For the text-containing cell, return its midpoint in [X, Y] coordinate format. 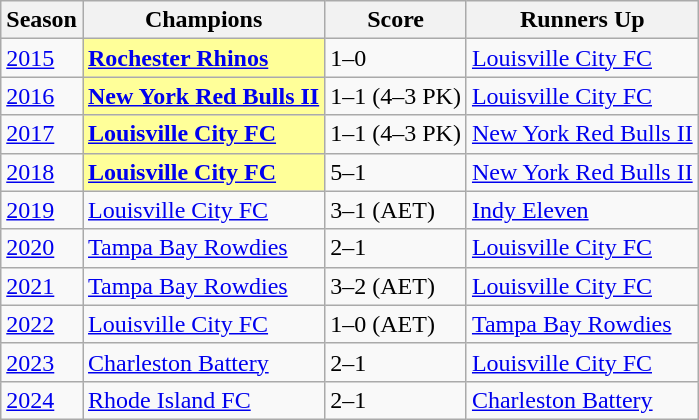
Runners Up [582, 20]
2021 [42, 286]
2019 [42, 210]
1–0 [396, 58]
Indy Eleven [582, 210]
1–0 (AET) [396, 324]
Champions [203, 20]
2018 [42, 172]
Rochester Rhinos [203, 58]
3–1 (AET) [396, 210]
2024 [42, 400]
Score [396, 20]
Season [42, 20]
2022 [42, 324]
2023 [42, 362]
2017 [42, 134]
3–2 (AET) [396, 286]
2015 [42, 58]
5–1 [396, 172]
Rhode Island FC [203, 400]
2020 [42, 248]
2016 [42, 96]
